Pinpoint the cell where the given text exists, returning its [x, y] midpoint coordinate. 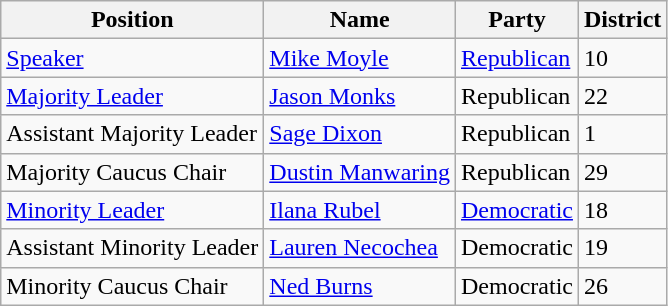
1 [622, 134]
Lauren Necochea [360, 248]
Assistant Minority Leader [132, 248]
Party [516, 20]
10 [622, 58]
Sage Dixon [360, 134]
Name [360, 20]
29 [622, 172]
Majority Leader [132, 96]
Minority Leader [132, 210]
Ned Burns [360, 286]
Majority Caucus Chair [132, 172]
18 [622, 210]
Dustin Manwaring [360, 172]
Jason Monks [360, 96]
26 [622, 286]
District [622, 20]
Assistant Majority Leader [132, 134]
19 [622, 248]
Position [132, 20]
22 [622, 96]
Mike Moyle [360, 58]
Minority Caucus Chair [132, 286]
Ilana Rubel [360, 210]
Speaker [132, 58]
